Pinpoint the cell where the given text exists, returning its [x, y] midpoint coordinate. 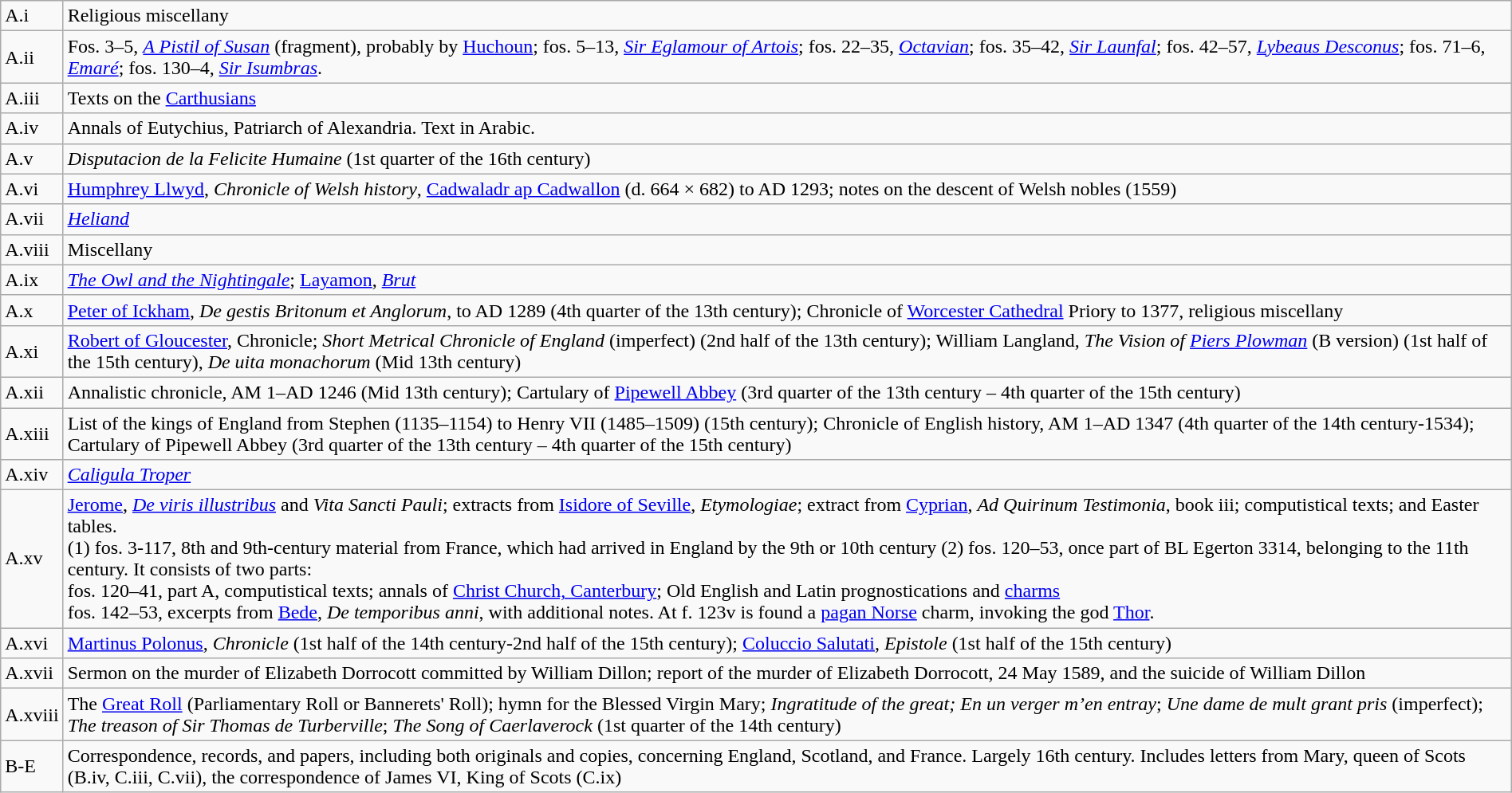
A.xii [32, 392]
B-E [32, 767]
A.vi [32, 189]
Martinus Polonus, Chronicle (1st half of the 14th century-2nd half of the 15th century); Coluccio Salutati, Epistole (1st half of the 15th century) [787, 643]
A.xviii [32, 714]
A.viii [32, 249]
Texts on the Carthusians [787, 98]
A.vii [32, 219]
A.xv [32, 559]
A.xvi [32, 643]
The Owl and the Nightingale; Layamon, Brut [787, 280]
A.xvii [32, 673]
Humphrey Llwyd, Chronicle of Welsh history, Cadwaladr ap Cadwallon (d. 664 × 682) to AD 1293; notes on the descent of Welsh nobles (1559) [787, 189]
A.iv [32, 128]
A.x [32, 310]
A.xiv [32, 475]
A.v [32, 159]
A.xi [32, 351]
A.i [32, 16]
A.ix [32, 280]
Disputacion de la Felicite Humaine (1st quarter of the 16th century) [787, 159]
Caligula Troper [787, 475]
A.xiii [32, 434]
Annals of Eutychius, Patriarch of Alexandria. Text in Arabic. [787, 128]
Miscellany [787, 249]
A.ii [32, 57]
Religious miscellany [787, 16]
A.iii [32, 98]
Heliand [787, 219]
